Search for the cell housing the specified text and yield its (x, y) center coordinate. 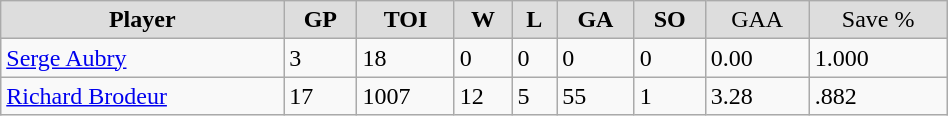
5 (534, 96)
3.28 (757, 96)
W (483, 20)
Serge Aubry (142, 58)
17 (320, 96)
Save % (878, 20)
0.00 (757, 58)
1.000 (878, 58)
.882 (878, 96)
12 (483, 96)
18 (406, 58)
55 (596, 96)
SO (670, 20)
GP (320, 20)
GAA (757, 20)
Player (142, 20)
Richard Brodeur (142, 96)
1 (670, 96)
L (534, 20)
TOI (406, 20)
1007 (406, 96)
GA (596, 20)
3 (320, 58)
